Pinpoint the cell where the given text exists, returning its [X, Y] midpoint coordinate. 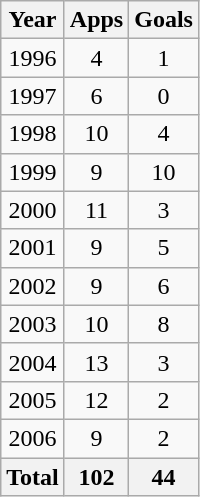
1996 [33, 58]
5 [164, 248]
1 [164, 58]
13 [96, 362]
Goals [164, 20]
12 [96, 400]
44 [164, 477]
2005 [33, 400]
Total [33, 477]
2000 [33, 210]
Apps [96, 20]
2004 [33, 362]
102 [96, 477]
1998 [33, 134]
2001 [33, 248]
Year [33, 20]
1997 [33, 96]
1999 [33, 172]
8 [164, 324]
2002 [33, 286]
11 [96, 210]
2003 [33, 324]
2006 [33, 438]
0 [164, 96]
